Extract the (x, y) coordinate from the center of the cell holding the provided text.  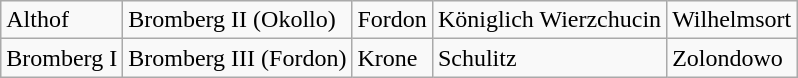
Bromberg III (Fordon) (238, 58)
Königlich Wierzchucin (549, 20)
Bromberg I (62, 58)
Althof (62, 20)
Krone (392, 58)
Wilhelmsort (732, 20)
Fordon (392, 20)
Zolondowo (732, 58)
Schulitz (549, 58)
Bromberg II (Okollo) (238, 20)
